For the text-containing cell, return its midpoint in [x, y] coordinate format. 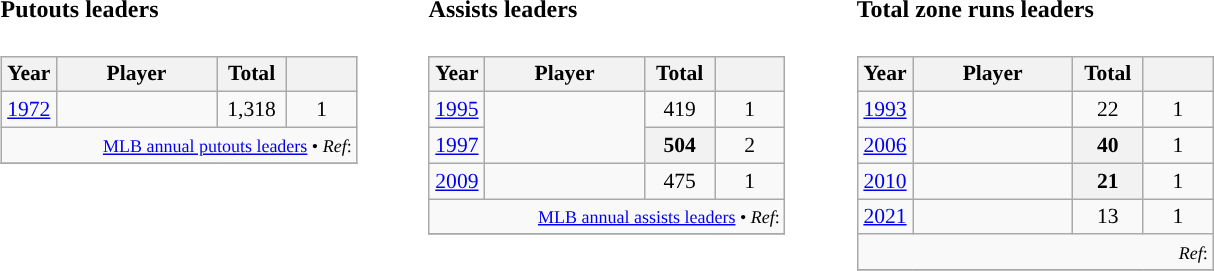
2021 [884, 217]
419 [680, 110]
MLB annual assists leaders • Ref: [607, 217]
1995 [456, 110]
1993 [884, 110]
13 [1108, 217]
1997 [456, 145]
2006 [884, 145]
2010 [884, 181]
21 [1108, 181]
475 [680, 181]
2009 [456, 181]
22 [1108, 110]
40 [1108, 145]
2 [750, 145]
MLB annual putouts leaders • Ref: [179, 145]
Ref: [1035, 252]
504 [680, 145]
1972 [28, 110]
1,318 [251, 110]
